Scan for the cell matching the given text and deliver its (X, Y) coordinate at center. 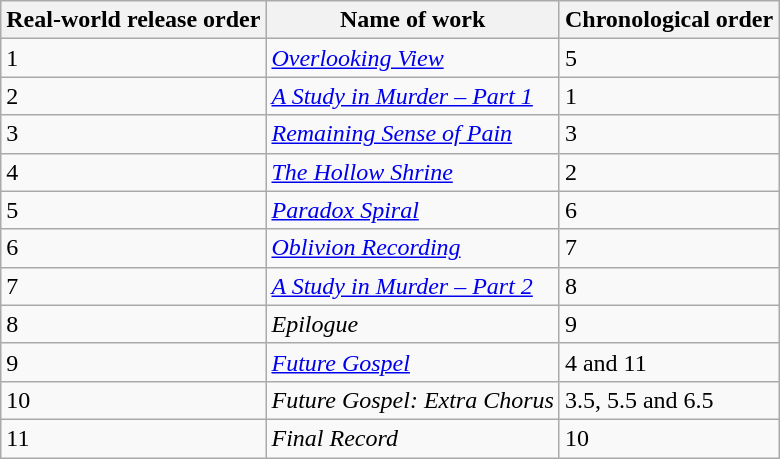
Paradox Spiral (412, 210)
Real-world release order (134, 20)
A Study in Murder – Part 2 (412, 286)
Epilogue (412, 324)
Remaining Sense of Pain (412, 134)
4 (134, 172)
A Study in Murder – Part 1 (412, 96)
11 (134, 438)
4 and 11 (668, 362)
The Hollow Shrine (412, 172)
Future Gospel (412, 362)
Chronological order (668, 20)
Oblivion Recording (412, 248)
Name of work (412, 20)
Overlooking View (412, 58)
3.5, 5.5 and 6.5 (668, 400)
Final Record (412, 438)
Future Gospel: Extra Chorus (412, 400)
